Search for the cell housing the specified text and yield its [x, y] center coordinate. 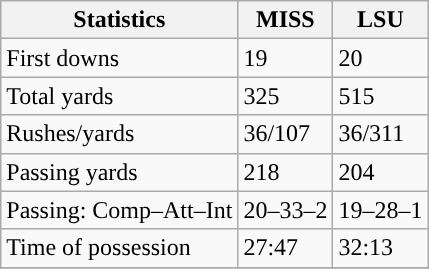
325 [286, 96]
First downs [120, 58]
19–28–1 [380, 210]
Passing yards [120, 172]
27:47 [286, 248]
20–33–2 [286, 210]
32:13 [380, 248]
204 [380, 172]
19 [286, 58]
515 [380, 96]
36/107 [286, 134]
Total yards [120, 96]
Time of possession [120, 248]
Rushes/yards [120, 134]
Statistics [120, 20]
Passing: Comp–Att–Int [120, 210]
20 [380, 58]
MISS [286, 20]
LSU [380, 20]
218 [286, 172]
36/311 [380, 134]
